Find where the given text appears and provide that cell's center as (X, Y) coordinate. 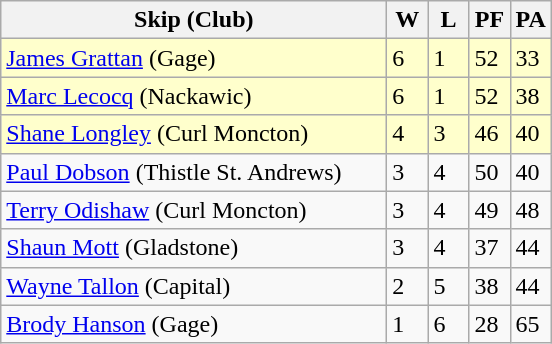
Brody Hanson (Gage) (194, 324)
49 (490, 210)
65 (530, 324)
Terry Odishaw (Curl Moncton) (194, 210)
50 (490, 172)
33 (530, 58)
28 (490, 324)
PF (490, 20)
Marc Lecocq (Nackawic) (194, 96)
46 (490, 134)
L (448, 20)
PA (530, 20)
Wayne Tallon (Capital) (194, 286)
James Grattan (Gage) (194, 58)
Shaun Mott (Gladstone) (194, 248)
Skip (Club) (194, 20)
48 (530, 210)
5 (448, 286)
Shane Longley (Curl Moncton) (194, 134)
2 (408, 286)
W (408, 20)
Paul Dobson (Thistle St. Andrews) (194, 172)
37 (490, 248)
